Capture the cell that displays the provided text and extract its [x, y] central coordinate. 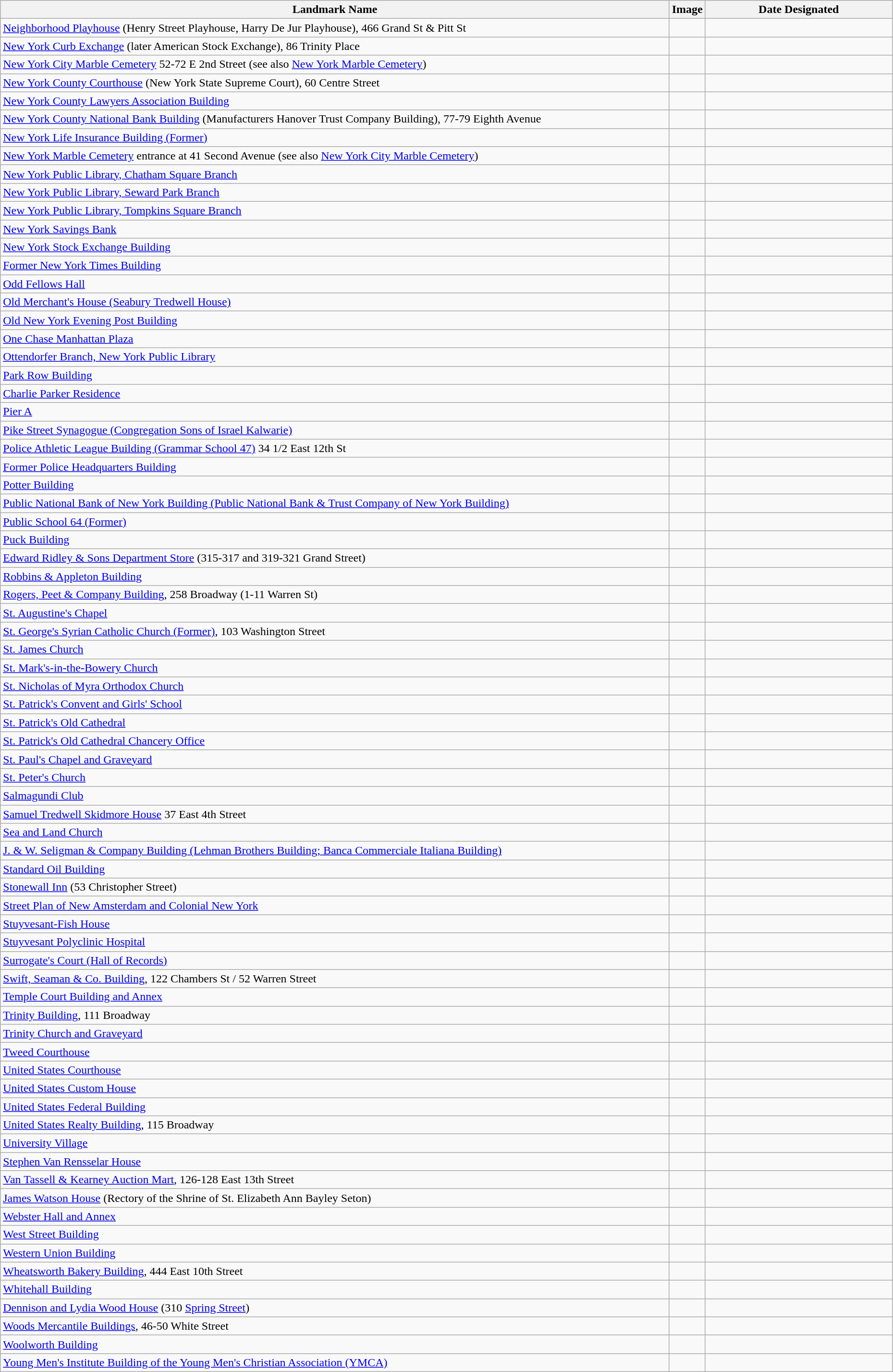
Surrogate's Court (Hall of Records) [335, 960]
Sea and Land Church [335, 833]
New York Public Library, Chatham Square Branch [335, 174]
Public School 64 (Former) [335, 521]
Odd Fellows Hall [335, 284]
Old Merchant's House (Seabury Tredwell House) [335, 302]
New York Life Insurance Building (Former) [335, 137]
Landmark Name [335, 10]
St. Patrick's Old Cathedral [335, 723]
Tweed Courthouse [335, 1052]
Webster Hall and Annex [335, 1216]
New York Public Library, Seward Park Branch [335, 192]
Standard Oil Building [335, 869]
New York County National Bank Building (Manufacturers Hanover Trust Company Building), 77-79 Eighth Avenue [335, 119]
Western Union Building [335, 1253]
One Chase Manhattan Plaza [335, 339]
Former New York Times Building [335, 266]
J. & W. Seligman & Company Building (Lehman Brothers Building; Banca Commerciale Italiana Building) [335, 851]
New York City Marble Cemetery 52-72 E 2nd Street (see also New York Marble Cemetery) [335, 64]
Whitehall Building [335, 1289]
James Watson House (Rectory of the Shrine of St. Elizabeth Ann Bayley Seton) [335, 1198]
Wheatsworth Bakery Building, 444 East 10th Street [335, 1271]
Former Police Headquarters Building [335, 466]
Park Row Building [335, 375]
Samuel Tredwell Skidmore House 37 East 4th Street [335, 814]
Police Athletic League Building (Grammar School 47) 34 1/2 East 12th St [335, 448]
United States Realty Building, 115 Broadway [335, 1125]
Stonewall Inn (53 Christopher Street) [335, 887]
Old New York Evening Post Building [335, 320]
New York County Lawyers Association Building [335, 101]
St. Patrick's Convent and Girls' School [335, 704]
New York Curb Exchange (later American Stock Exchange), 86 Trinity Place [335, 46]
United States Courthouse [335, 1070]
Robbins & Appleton Building [335, 576]
St. Peter's Church [335, 777]
New York County Courthouse (New York State Supreme Court), 60 Centre Street [335, 83]
Edward Ridley & Sons Department Store (315-317 and 319-321 Grand Street) [335, 558]
Rogers, Peet & Company Building, 258 Broadway (1-11 Warren St) [335, 595]
Ottendorfer Branch, New York Public Library [335, 357]
Woolworth Building [335, 1344]
Trinity Church and Graveyard [335, 1033]
Pike Street Synagogue (Congregation Sons of Israel Kalwarie) [335, 430]
New York Stock Exchange Building [335, 247]
West Street Building [335, 1235]
St. Mark's-in-the-Bowery Church [335, 668]
Neighborhood Playhouse (Henry Street Playhouse, Harry De Jur Playhouse), 466 Grand St & Pitt St [335, 28]
St. Paul's Chapel and Graveyard [335, 759]
Young Men's Institute Building of the Young Men's Christian Association (YMCA) [335, 1362]
Pier A [335, 412]
Puck Building [335, 540]
Temple Court Building and Annex [335, 997]
Potter Building [335, 485]
New York Public Library, Tompkins Square Branch [335, 210]
Stuyvesant-Fish House [335, 924]
Trinity Building, 111 Broadway [335, 1015]
New York Marble Cemetery entrance at 41 Second Avenue (see also New York City Marble Cemetery) [335, 156]
Dennison and Lydia Wood House (310 Spring Street) [335, 1308]
Stephen Van Rensselar House [335, 1162]
Salmagundi Club [335, 796]
St. Augustine's Chapel [335, 613]
St. Patrick's Old Cathedral Chancery Office [335, 741]
Van Tassell & Kearney Auction Mart, 126-128 East 13th Street [335, 1180]
New York Savings Bank [335, 229]
Date Designated [798, 10]
Swift, Seaman & Co. Building, 122 Chambers St / 52 Warren Street [335, 979]
Stuyvesant Polyclinic Hospital [335, 942]
United States Federal Building [335, 1106]
Woods Mercantile Buildings, 46-50 White Street [335, 1326]
St. Nicholas of Myra Orthodox Church [335, 686]
University Village [335, 1143]
Charlie Parker Residence [335, 393]
St. James Church [335, 649]
Street Plan of New Amsterdam and Colonial New York [335, 906]
Public National Bank of New York Building (Public National Bank & Trust Company of New York Building) [335, 503]
United States Custom House [335, 1088]
Image [687, 10]
St. George's Syrian Catholic Church (Former), 103 Washington Street [335, 631]
